Locate the cell with the specified text and output its (X, Y) center coordinate. 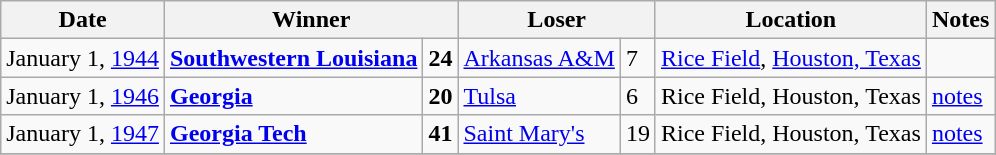
Saint Mary's (539, 134)
20 (440, 96)
January 1, 1944 (83, 58)
January 1, 1946 (83, 96)
Arkansas A&M (539, 58)
Tulsa (539, 96)
Notes (960, 20)
Loser (556, 20)
6 (638, 96)
Southwestern Louisiana (293, 58)
Winner (311, 20)
January 1, 1947 (83, 134)
7 (638, 58)
Location (790, 20)
Date (83, 20)
Georgia (293, 96)
19 (638, 134)
41 (440, 134)
24 (440, 58)
Georgia Tech (293, 134)
